Pinpoint the cell where the given text exists, returning its (X, Y) midpoint coordinate. 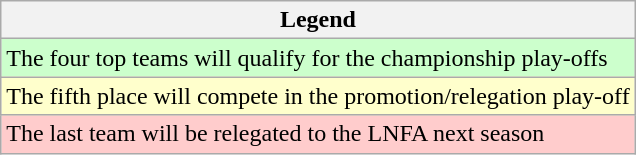
The last team will be relegated to the LNFA next season (318, 134)
The fifth place will compete in the promotion/relegation play-off (318, 96)
The four top teams will qualify for the championship play-offs (318, 58)
Legend (318, 20)
